Return (x, y) of the center of cell containing provided text 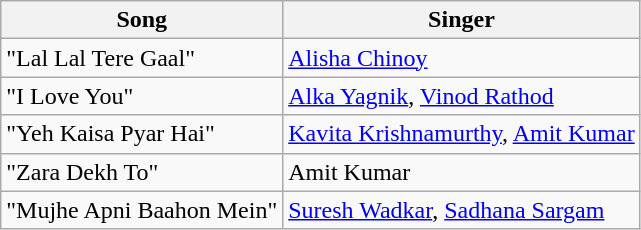
"Lal Lal Tere Gaal" (142, 58)
"I Love You" (142, 96)
Suresh Wadkar, Sadhana Sargam (462, 210)
Alisha Chinoy (462, 58)
Amit Kumar (462, 172)
"Mujhe Apni Baahon Mein" (142, 210)
"Yeh Kaisa Pyar Hai" (142, 134)
Alka Yagnik, Vinod Rathod (462, 96)
Song (142, 20)
Singer (462, 20)
Kavita Krishnamurthy, Amit Kumar (462, 134)
"Zara Dekh To" (142, 172)
